Return the [x, y] coordinate for the center point of the cell that contains the specified text.  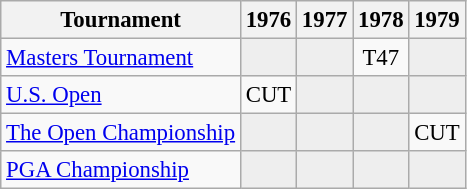
Masters Tournament [121, 58]
The Open Championship [121, 133]
1978 [381, 20]
U.S. Open [121, 95]
1977 [325, 20]
1976 [268, 20]
1979 [437, 20]
T47 [381, 58]
PGA Championship [121, 170]
Tournament [121, 20]
